Locate the cell with the specified text and output its (X, Y) center coordinate. 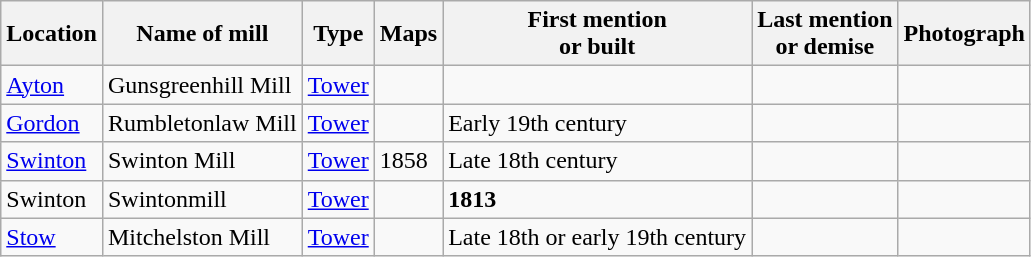
Mitchelston Mill (202, 237)
Type (338, 34)
Last mention or demise (825, 34)
First mentionor built (598, 34)
1813 (598, 199)
Early 19th century (598, 123)
Rumbletonlaw Mill (202, 123)
Swintonmill (202, 199)
Ayton (52, 85)
Gordon (52, 123)
Name of mill (202, 34)
Gunsgreenhill Mill (202, 85)
Photograph (964, 34)
1858 (408, 161)
Late 18th century (598, 161)
Maps (408, 34)
Swinton Mill (202, 161)
Stow (52, 237)
Late 18th or early 19th century (598, 237)
Location (52, 34)
